Return the (X, Y) coordinate for the center point of the cell that contains the specified text.  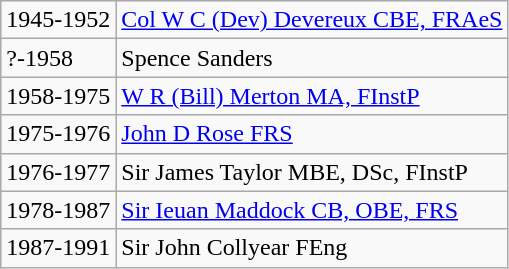
Col W C (Dev) Devereux CBE, FRAeS (312, 20)
?-1958 (58, 58)
1978-1987 (58, 210)
1945-1952 (58, 20)
Spence Sanders (312, 58)
1958-1975 (58, 96)
W R (Bill) Merton MA, FInstP (312, 96)
John D Rose FRS (312, 134)
1975-1976 (58, 134)
1987-1991 (58, 248)
Sir James Taylor MBE, DSc, FInstP (312, 172)
Sir Ieuan Maddock CB, OBE, FRS (312, 210)
1976-1977 (58, 172)
Sir John Collyear FEng (312, 248)
